Pinpoint the cell where the given text exists, returning its (x, y) midpoint coordinate. 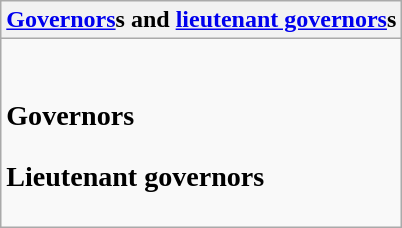
Governorss and lieutenant governorss (202, 20)
GovernorsLieutenant governors (202, 133)
